Provide the (x, y) coordinate of the cell's center where the given text is located.  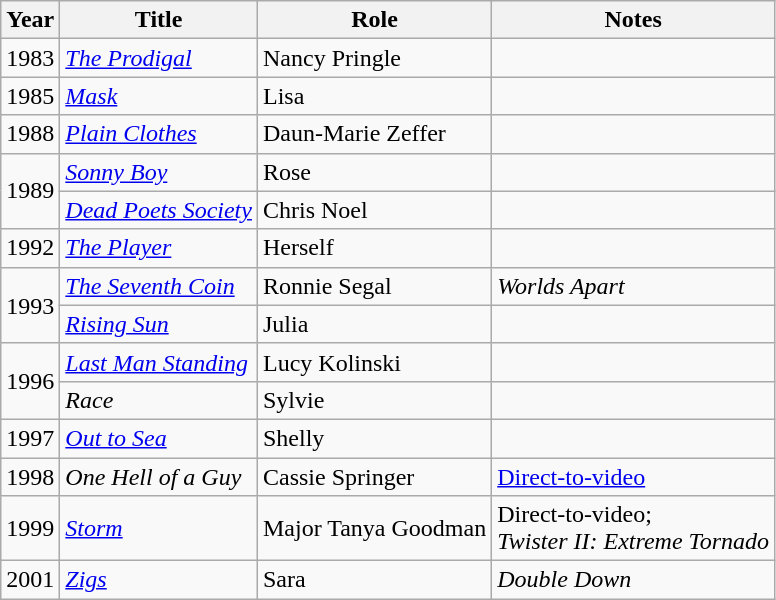
Storm (159, 528)
1996 (30, 381)
The Prodigal (159, 58)
2001 (30, 580)
Zigs (159, 580)
1999 (30, 528)
Rising Sun (159, 324)
Direct-to-video (634, 477)
Lisa (374, 96)
Out to Sea (159, 438)
Year (30, 20)
Direct-to-video; Twister II: Extreme Tornado (634, 528)
Lucy Kolinski (374, 362)
The Seventh Coin (159, 286)
1997 (30, 438)
Sylvie (374, 400)
One Hell of a Guy (159, 477)
Ronnie Segal (374, 286)
Last Man Standing (159, 362)
Dead Poets Society (159, 210)
Notes (634, 20)
Race (159, 400)
The Player (159, 248)
Nancy Pringle (374, 58)
Daun-Marie Zeffer (374, 134)
Major Tanya Goodman (374, 528)
Julia (374, 324)
Title (159, 20)
Shelly (374, 438)
Chris Noel (374, 210)
Cassie Springer (374, 477)
1992 (30, 248)
Plain Clothes (159, 134)
Double Down (634, 580)
1988 (30, 134)
Sonny Boy (159, 172)
1993 (30, 305)
Worlds Apart (634, 286)
1998 (30, 477)
Mask (159, 96)
Sara (374, 580)
Rose (374, 172)
1983 (30, 58)
Herself (374, 248)
1989 (30, 191)
Role (374, 20)
1985 (30, 96)
